Determine the (X, Y) coordinate at the center of the cell enclosing the given text.  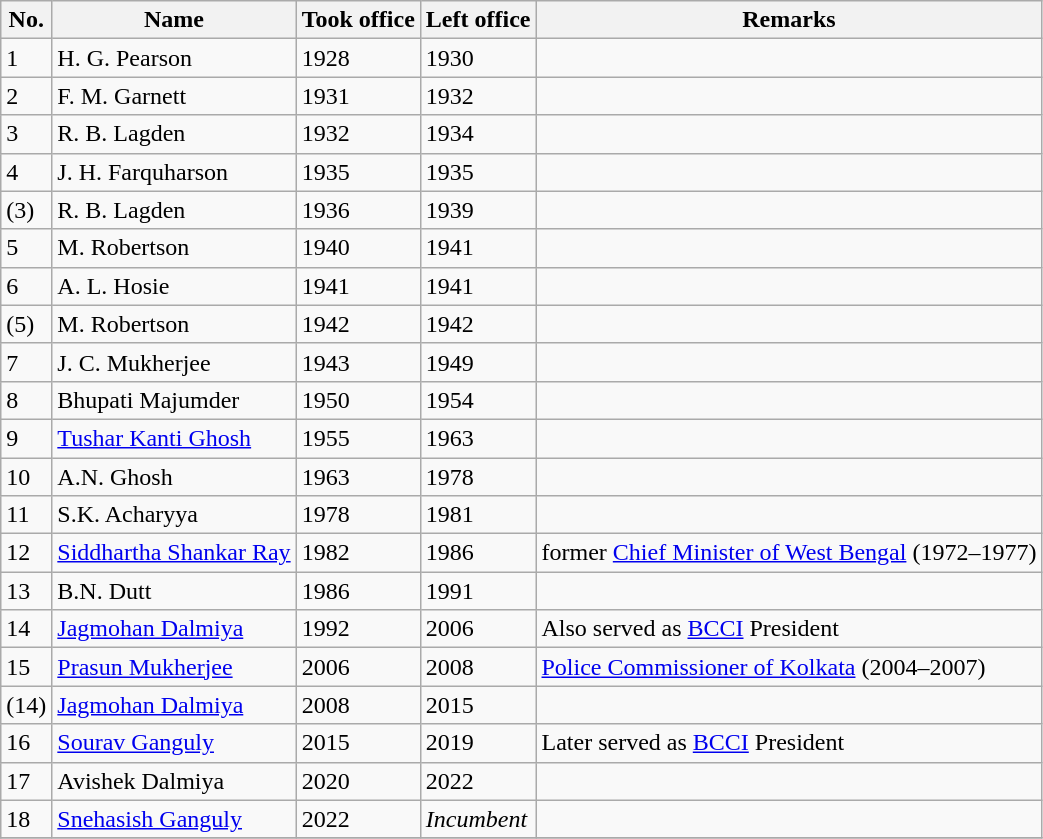
B.N. Dutt (174, 591)
Name (174, 20)
17 (26, 781)
15 (26, 667)
1982 (358, 553)
9 (26, 438)
1 (26, 58)
1955 (358, 438)
4 (26, 172)
S.K. Acharyya (174, 515)
1950 (358, 400)
Avishek Dalmiya (174, 781)
1943 (358, 362)
(14) (26, 705)
1949 (478, 362)
1936 (358, 210)
7 (26, 362)
J. H. Farquharson (174, 172)
J. C. Mukherjee (174, 362)
6 (26, 286)
3 (26, 134)
8 (26, 400)
2020 (358, 781)
2019 (478, 743)
(5) (26, 324)
5 (26, 248)
2 (26, 96)
1981 (478, 515)
12 (26, 553)
14 (26, 629)
1930 (478, 58)
(3) (26, 210)
former Chief Minister of West Bengal (1972–1977) (789, 553)
1939 (478, 210)
Remarks (789, 20)
1928 (358, 58)
Police Commissioner of Kolkata (2004–2007) (789, 667)
1931 (358, 96)
18 (26, 819)
Took office (358, 20)
10 (26, 477)
Bhupati Majumder (174, 400)
Sourav Ganguly (174, 743)
H. G. Pearson (174, 58)
Siddhartha Shankar Ray (174, 553)
Snehasish Ganguly (174, 819)
Prasun Mukherjee (174, 667)
Tushar Kanti Ghosh (174, 438)
1992 (358, 629)
A. L. Hosie (174, 286)
Also served as BCCI President (789, 629)
13 (26, 591)
No. (26, 20)
1991 (478, 591)
16 (26, 743)
1940 (358, 248)
Later served as BCCI President (789, 743)
Incumbent (478, 819)
1934 (478, 134)
11 (26, 515)
A.N. Ghosh (174, 477)
Left office (478, 20)
F. M. Garnett (174, 96)
1954 (478, 400)
